Pinpoint the cell where the given text exists, returning its (x, y) midpoint coordinate. 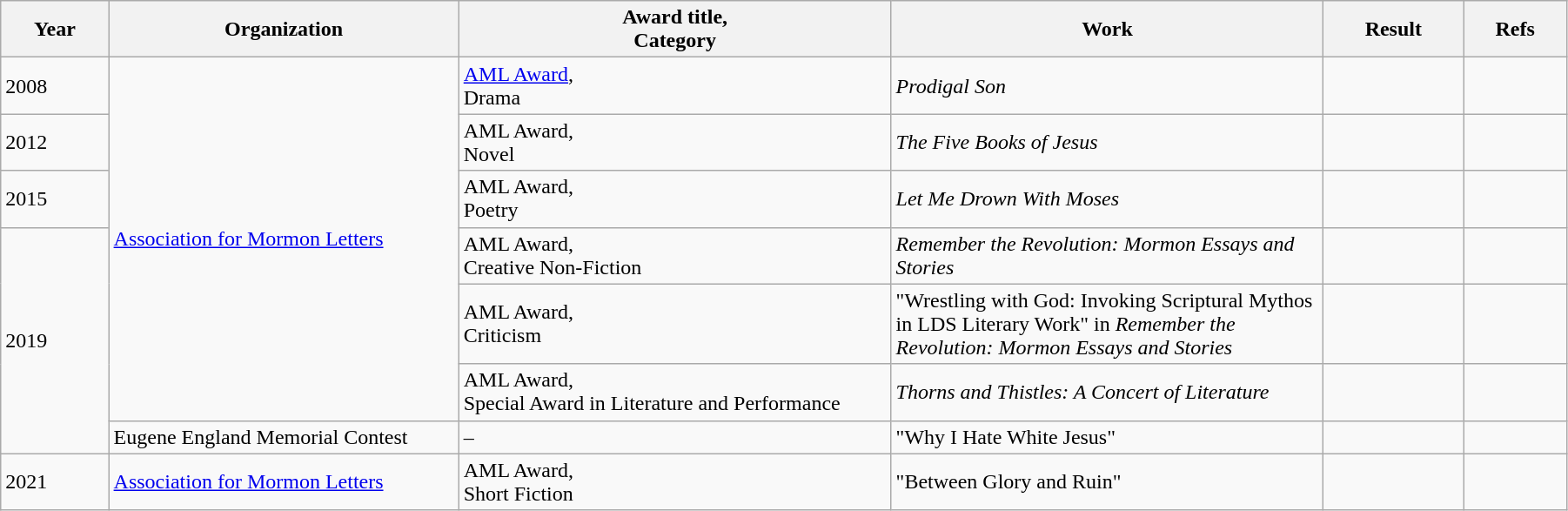
Refs (1516, 30)
"Why I Hate White Jesus" (1107, 437)
Result (1394, 30)
Award title,Category (675, 30)
Prodigal Son (1107, 85)
2015 (55, 198)
2008 (55, 85)
AML Award,Criticism (675, 324)
AML Award,Creative Non-Fiction (675, 256)
2019 (55, 340)
Thorns and Thistles: A Concert of Literature (1107, 392)
Eugene England Memorial Contest (284, 437)
AML Award,Short Fiction (675, 482)
"Between Glory and Ruin" (1107, 482)
– (675, 437)
Let Me Drown With Moses (1107, 198)
Organization (284, 30)
Year (55, 30)
Work (1107, 30)
Remember the Revolution: Mormon Essays and Stories (1107, 256)
AML Award,Special Award in Literature and Performance (675, 392)
2021 (55, 482)
AML Award,Poetry (675, 198)
"Wrestling with God: Invoking Scriptural Mythos in LDS Literary Work" in Remember the Revolution: Mormon Essays and Stories (1107, 324)
AML Award,Novel (675, 143)
AML Award,Drama (675, 85)
The Five Books of Jesus (1107, 143)
2012 (55, 143)
